Extract the (X, Y) coordinate from the center of the cell holding the provided text.  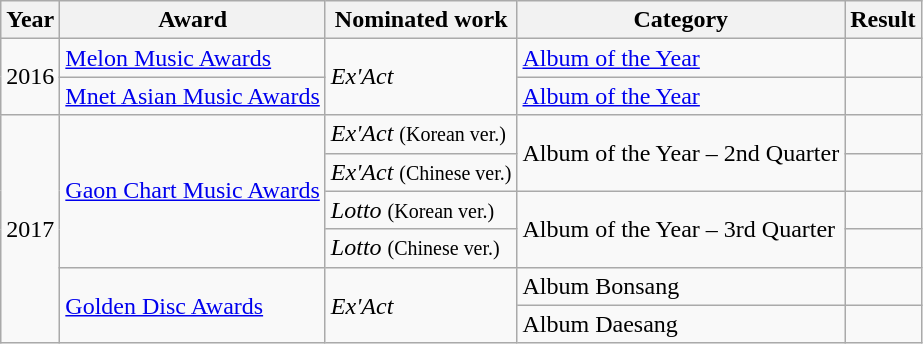
Ex'Act (Chinese ver.) (421, 172)
Album of the Year – 2nd Quarter (681, 153)
Award (193, 20)
2016 (30, 77)
Album Daesang (681, 324)
Album of the Year – 3rd Quarter (681, 229)
Lotto (Chinese ver.) (421, 248)
Lotto (Korean ver.) (421, 210)
Mnet Asian Music Awards (193, 96)
Melon Music Awards (193, 58)
Gaon Chart Music Awards (193, 191)
Golden Disc Awards (193, 305)
Nominated work (421, 20)
Album Bonsang (681, 286)
Year (30, 20)
2017 (30, 229)
Ex'Act (Korean ver.) (421, 134)
Category (681, 20)
Result (883, 20)
